Return [x, y] of the center of cell containing provided text 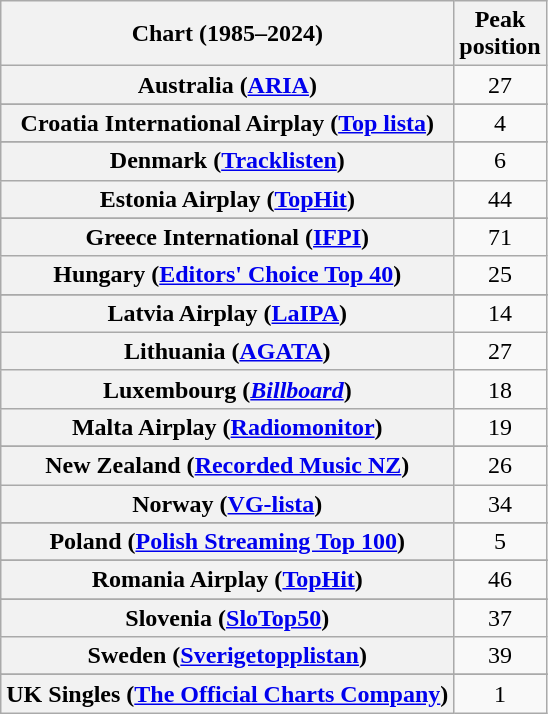
Chart (1985–2024) [228, 34]
14 [500, 313]
Latvia Airplay (LaIPA) [228, 313]
Poland (Polish Streaming Top 100) [228, 542]
6 [500, 161]
UK Singles (The Official Charts Company) [228, 694]
19 [500, 427]
26 [500, 465]
44 [500, 199]
25 [500, 275]
18 [500, 389]
1 [500, 694]
Australia (ARIA) [228, 85]
5 [500, 542]
Slovenia (SloTop50) [228, 618]
39 [500, 656]
4 [500, 123]
New Zealand (Recorded Music NZ) [228, 465]
Estonia Airplay (TopHit) [228, 199]
Peakposition [500, 34]
37 [500, 618]
Lithuania (AGATA) [228, 351]
34 [500, 503]
Romania Airplay (TopHit) [228, 580]
Norway (VG-lista) [228, 503]
Luxembourg (Billboard) [228, 389]
Croatia International Airplay (Top lista) [228, 123]
46 [500, 580]
Sweden (Sverigetopplistan) [228, 656]
Greece International (IFPI) [228, 237]
71 [500, 237]
Hungary (Editors' Choice Top 40) [228, 275]
Denmark (Tracklisten) [228, 161]
Malta Airplay (Radiomonitor) [228, 427]
